Capture the cell that displays the provided text and extract its (X, Y) central coordinate. 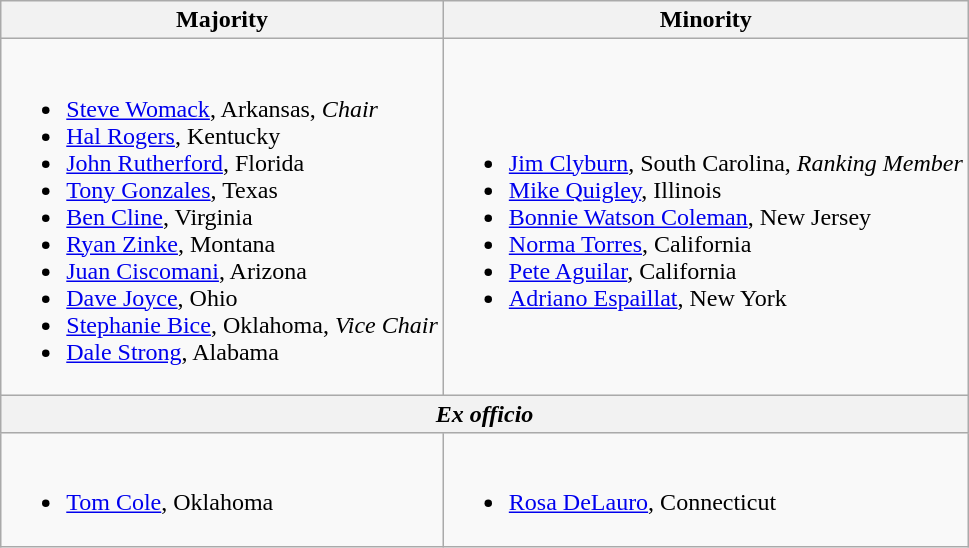
Majority (222, 20)
Rosa DeLauro, Connecticut (706, 490)
Minority (706, 20)
Tom Cole, Oklahoma (222, 490)
Ex officio (485, 414)
